For the text-containing cell, return its midpoint in [X, Y] coordinate format. 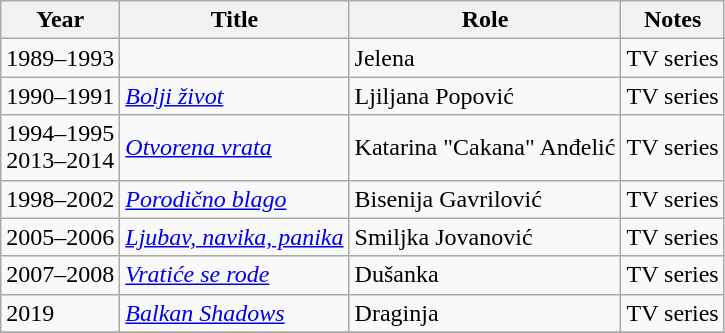
Year [60, 20]
Title [234, 20]
Balkan Shadows [234, 313]
Draginja [485, 313]
Role [485, 20]
1990–1991 [60, 96]
1994–19952013–2014 [60, 148]
Jelena [485, 58]
Dušanka [485, 275]
Ljiljana Popović [485, 96]
2007–2008 [60, 275]
Vratiće se rode [234, 275]
1998–2002 [60, 199]
Porodično blago [234, 199]
Otvorena vrata [234, 148]
2019 [60, 313]
Smiljka Jovanović [485, 237]
Notes [672, 20]
Katarina "Cakana" Anđelić [485, 148]
Ljubav, navika, panika [234, 237]
Bolji život [234, 96]
2005–2006 [60, 237]
Bisenija Gavrilović [485, 199]
1989–1993 [60, 58]
